Search for the cell housing the specified text and yield its (x, y) center coordinate. 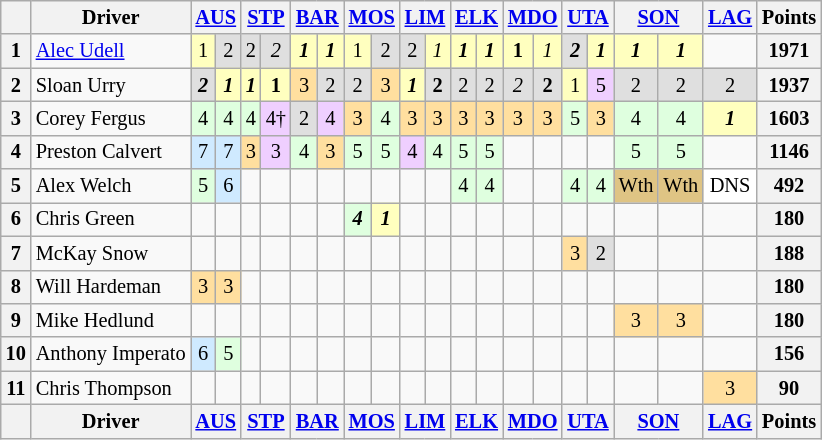
492 (789, 186)
1603 (789, 118)
1937 (789, 85)
4† (276, 118)
1971 (789, 51)
188 (789, 253)
Will Hardeman (111, 287)
11 (16, 388)
8 (16, 287)
Anthony Imperato (111, 354)
Chris Thompson (111, 388)
Corey Fergus (111, 118)
Alex Welch (111, 186)
90 (789, 388)
DNS (730, 186)
10 (16, 354)
McKay Snow (111, 253)
Alec Udell (111, 51)
Sloan Urry (111, 85)
156 (789, 354)
1146 (789, 152)
9 (16, 320)
Chris Green (111, 219)
Preston Calvert (111, 152)
Mike Hedlund (111, 320)
